Identify which cell holds the provided text, then report its [X, Y] central coordinate. 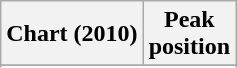
Chart (2010) [72, 34]
Peakposition [189, 34]
